Extract the [X, Y] coordinate from the center of the cell holding the provided text.  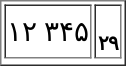
۱۲ ۳۴۵ [48, 31]
۲۹ [108, 31]
